Return the (x, y) coordinate for the center point of the cell that contains the specified text.  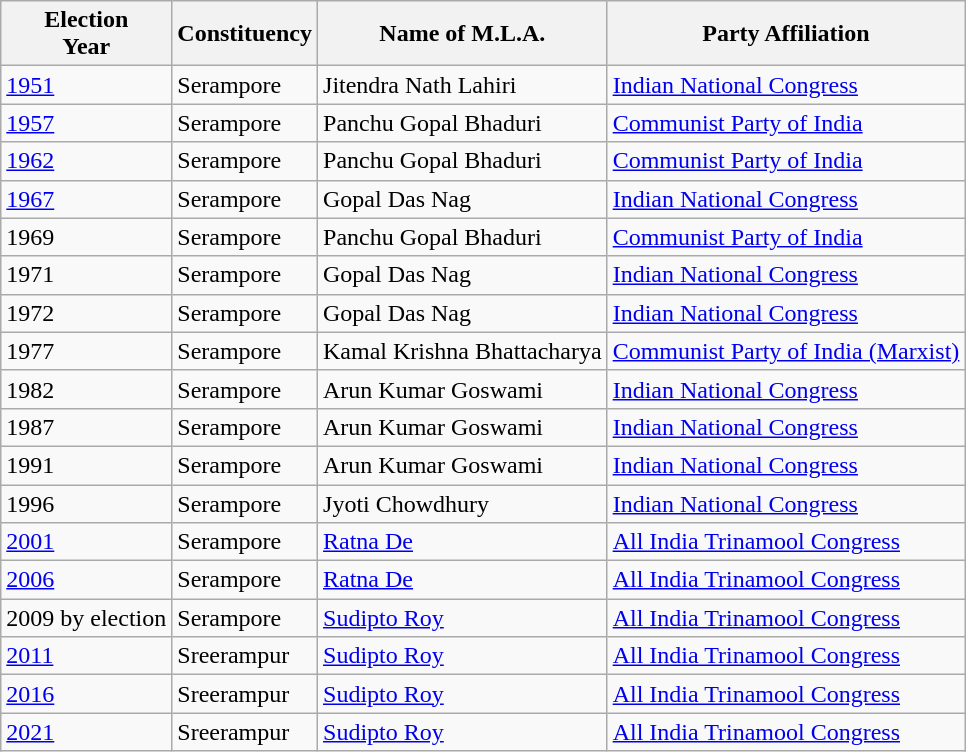
Name of M.L.A. (463, 34)
1977 (86, 351)
2001 (86, 542)
Communist Party of India (Marxist) (786, 351)
1969 (86, 237)
1996 (86, 503)
Party Affiliation (786, 34)
1951 (86, 85)
2016 (86, 694)
2009 by election (86, 618)
1971 (86, 275)
2006 (86, 580)
Kamal Krishna Bhattacharya (463, 351)
1962 (86, 161)
Jyoti Chowdhury (463, 503)
1967 (86, 199)
1987 (86, 427)
1982 (86, 389)
Constituency (245, 34)
2021 (86, 732)
1957 (86, 123)
1991 (86, 465)
Jitendra Nath Lahiri (463, 85)
2011 (86, 656)
1972 (86, 313)
Election Year (86, 34)
